Return the [x, y] coordinate for the center point of the cell that contains the specified text.  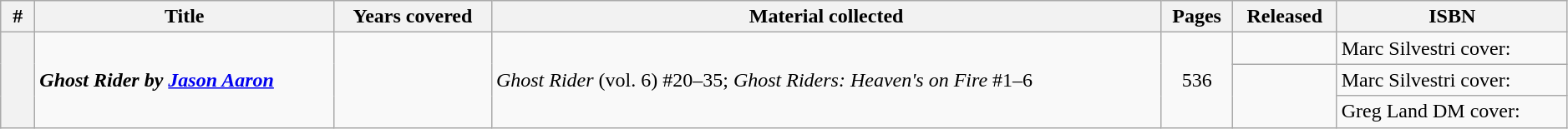
Ghost Rider (vol. 6) #20–35; Ghost Riders: Heaven's on Fire #1–6 [825, 80]
536 [1197, 80]
# [18, 17]
Released [1285, 17]
Greg Land DM cover: [1452, 112]
Title [185, 17]
Ghost Rider by Jason Aaron [185, 80]
Years covered [413, 17]
Pages [1197, 17]
ISBN [1452, 17]
Material collected [825, 17]
